Provide the (x, y) coordinate of the cell's center where the given text is located.  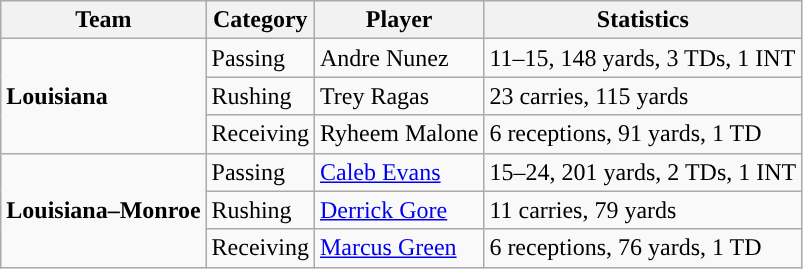
6 receptions, 91 yards, 1 TD (643, 134)
Louisiana–Monroe (104, 210)
Trey Ragas (398, 96)
Andre Nunez (398, 58)
23 carries, 115 yards (643, 96)
11 carries, 79 yards (643, 210)
Category (260, 20)
Caleb Evans (398, 172)
Louisiana (104, 96)
6 receptions, 76 yards, 1 TD (643, 248)
15–24, 201 yards, 2 TDs, 1 INT (643, 172)
Marcus Green (398, 248)
Team (104, 20)
Player (398, 20)
Derrick Gore (398, 210)
11–15, 148 yards, 3 TDs, 1 INT (643, 58)
Statistics (643, 20)
Ryheem Malone (398, 134)
